For the text-containing cell, return its midpoint in (x, y) coordinate format. 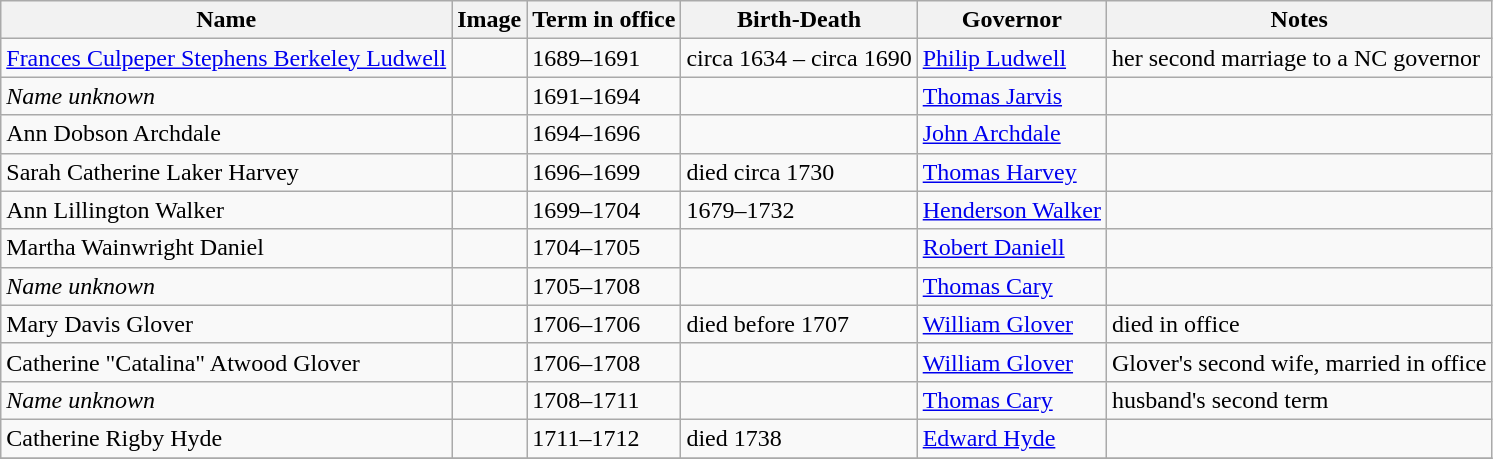
Ann Lillington Walker (226, 210)
Birth-Death (799, 20)
Term in office (604, 20)
1679–1732 (799, 210)
1708–1711 (604, 400)
Thomas Jarvis (1012, 96)
John Archdale (1012, 134)
Robert Daniell (1012, 248)
1689–1691 (604, 58)
died in office (1298, 324)
1696–1699 (604, 172)
died circa 1730 (799, 172)
1706–1708 (604, 362)
Glover's second wife, married in office (1298, 362)
Mary Davis Glover (226, 324)
Sarah Catherine Laker Harvey (226, 172)
Thomas Harvey (1012, 172)
Henderson Walker (1012, 210)
Governor (1012, 20)
her second marriage to a NC governor (1298, 58)
husband's second term (1298, 400)
Frances Culpeper Stephens Berkeley Ludwell (226, 58)
Philip Ludwell (1012, 58)
died before 1707 (799, 324)
1704–1705 (604, 248)
1705–1708 (604, 286)
Notes (1298, 20)
1711–1712 (604, 438)
Image (490, 20)
1691–1694 (604, 96)
1699–1704 (604, 210)
Edward Hyde (1012, 438)
died 1738 (799, 438)
Catherine Rigby Hyde (226, 438)
1706–1706 (604, 324)
circa 1634 – circa 1690 (799, 58)
Name (226, 20)
1694–1696 (604, 134)
Martha Wainwright Daniel (226, 248)
Ann Dobson Archdale (226, 134)
Catherine "Catalina" Atwood Glover (226, 362)
